Locate the cell with the specified text and output its (X, Y) center coordinate. 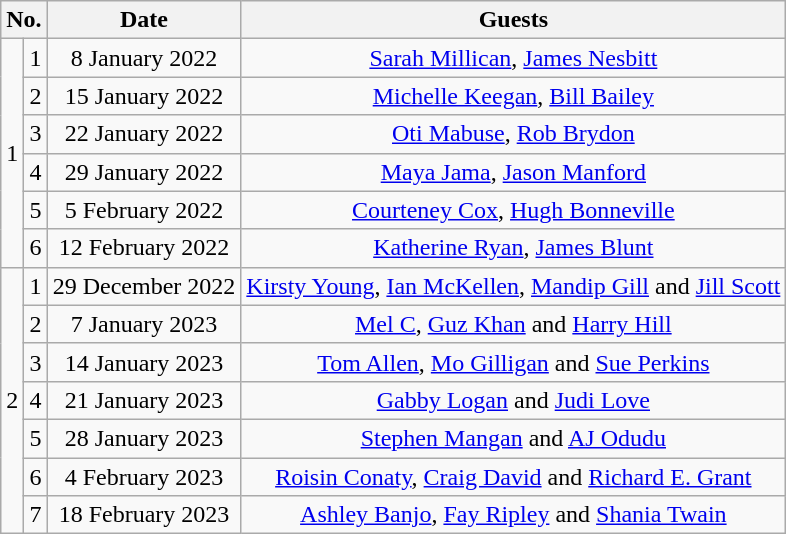
15 January 2022 (144, 96)
Roisin Conaty, Craig David and Richard E. Grant (514, 477)
7 January 2023 (144, 324)
18 February 2023 (144, 515)
Stephen Mangan and AJ Odudu (514, 438)
Tom Allen, Mo Gilligan and Sue Perkins (514, 362)
Kirsty Young, Ian McKellen, Mandip Gill and Jill Scott (514, 286)
Gabby Logan and Judi Love (514, 400)
Ashley Banjo, Fay Ripley and Shania Twain (514, 515)
5 February 2022 (144, 210)
No. (24, 20)
7 (36, 515)
4 February 2023 (144, 477)
29 January 2022 (144, 172)
Oti Mabuse, Rob Brydon (514, 134)
21 January 2023 (144, 400)
Michelle Keegan, Bill Bailey (514, 96)
Maya Jama, Jason Manford (514, 172)
Sarah Millican, James Nesbitt (514, 58)
Mel C, Guz Khan and Harry Hill (514, 324)
Courteney Cox, Hugh Bonneville (514, 210)
Date (144, 20)
28 January 2023 (144, 438)
14 January 2023 (144, 362)
29 December 2022 (144, 286)
Guests (514, 20)
Katherine Ryan, James Blunt (514, 248)
8 January 2022 (144, 58)
12 February 2022 (144, 248)
22 January 2022 (144, 134)
